Scan for the cell matching the given text and deliver its (X, Y) coordinate at center. 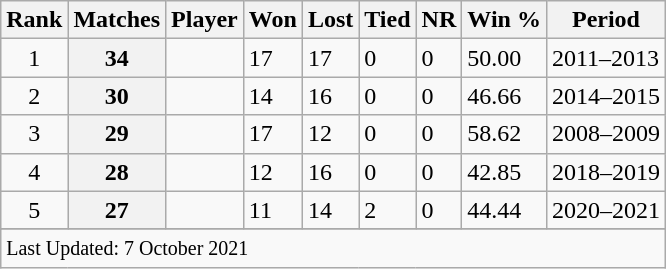
29 (117, 134)
Tied (388, 20)
Lost (330, 20)
Player (205, 20)
2018–2019 (606, 172)
1 (34, 58)
Period (606, 20)
Last Updated: 7 October 2021 (334, 248)
46.66 (504, 96)
27 (117, 210)
5 (34, 210)
Matches (117, 20)
2008–2009 (606, 134)
NR (439, 20)
Rank (34, 20)
58.62 (504, 134)
34 (117, 58)
4 (34, 172)
42.85 (504, 172)
11 (272, 210)
3 (34, 134)
44.44 (504, 210)
28 (117, 172)
2014–2015 (606, 96)
2011–2013 (606, 58)
2020–2021 (606, 210)
30 (117, 96)
50.00 (504, 58)
Win % (504, 20)
Won (272, 20)
